Determine the [X, Y] coordinate at the center of the cell enclosing the given text.  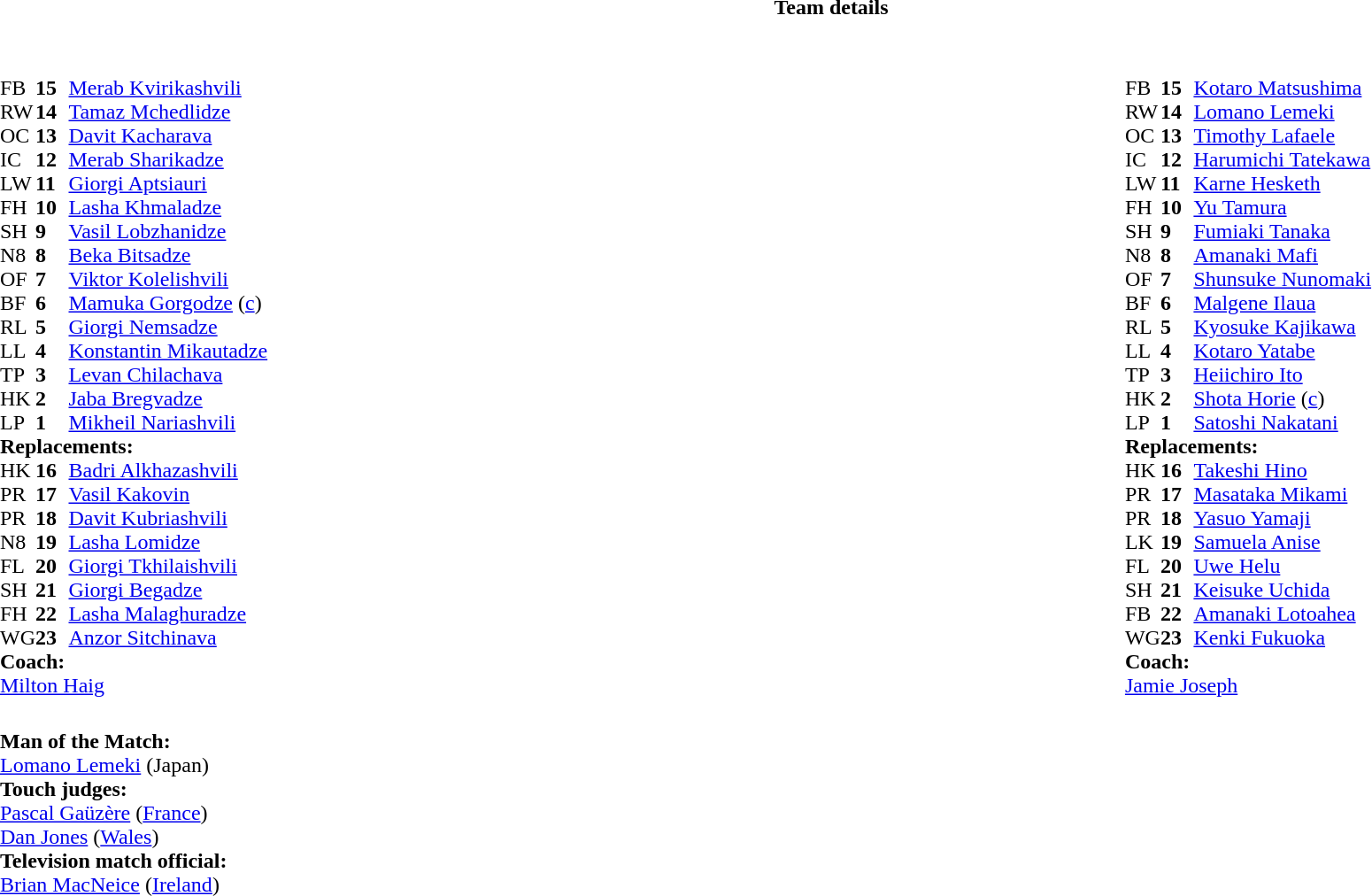
Shota Horie (c) [1282, 398]
Davit Kacharava [168, 136]
Kotaro Yatabe [1282, 351]
Lasha Khmaladze [168, 207]
Uwe Helu [1282, 567]
Vasil Kakovin [168, 494]
Kotaro Matsushima [1282, 89]
Yu Tamura [1282, 207]
Tamaz Mchedlidze [168, 112]
Takeshi Hino [1282, 471]
Giorgi Nemsadze [168, 328]
Anzor Sitchinava [168, 637]
Malgene Ilaua [1282, 303]
Amanaki Lotoahea [1282, 614]
Amanaki Mafi [1282, 255]
Giorgi Tkhilaishvili [168, 567]
Levan Chilachava [168, 375]
Giorgi Begadze [168, 590]
Shunsuke Nunomaki [1282, 280]
Timothy Lafaele [1282, 136]
Fumiaki Tanaka [1282, 232]
Keisuke Uchida [1282, 590]
Merab Sharikadze [168, 159]
Heiichiro Ito [1282, 375]
Karne Hesketh [1282, 184]
Merab Kvirikashvili [168, 89]
Lomano Lemeki [1282, 112]
Jamie Joseph [1248, 685]
Milton Haig [134, 685]
Giorgi Aptsiauri [168, 184]
Lasha Malaghuradze [168, 614]
Yasuo Yamaji [1282, 519]
Jaba Bregvadze [168, 398]
Davit Kubriashvili [168, 519]
Kyosuke Kajikawa [1282, 328]
Beka Bitsadze [168, 255]
Vasil Lobzhanidze [168, 232]
Kenki Fukuoka [1282, 637]
LK [1143, 542]
Masataka Mikami [1282, 494]
Viktor Kolelishvili [168, 280]
Satoshi Nakatani [1282, 423]
Harumichi Tatekawa [1282, 159]
Mamuka Gorgodze (c) [168, 303]
Mikheil Nariashvili [168, 423]
Lasha Lomidze [168, 542]
Samuela Anise [1282, 542]
Konstantin Mikautadze [168, 351]
Badri Alkhazashvili [168, 471]
